Find where the given text appears and provide that cell's center as (x, y) coordinate. 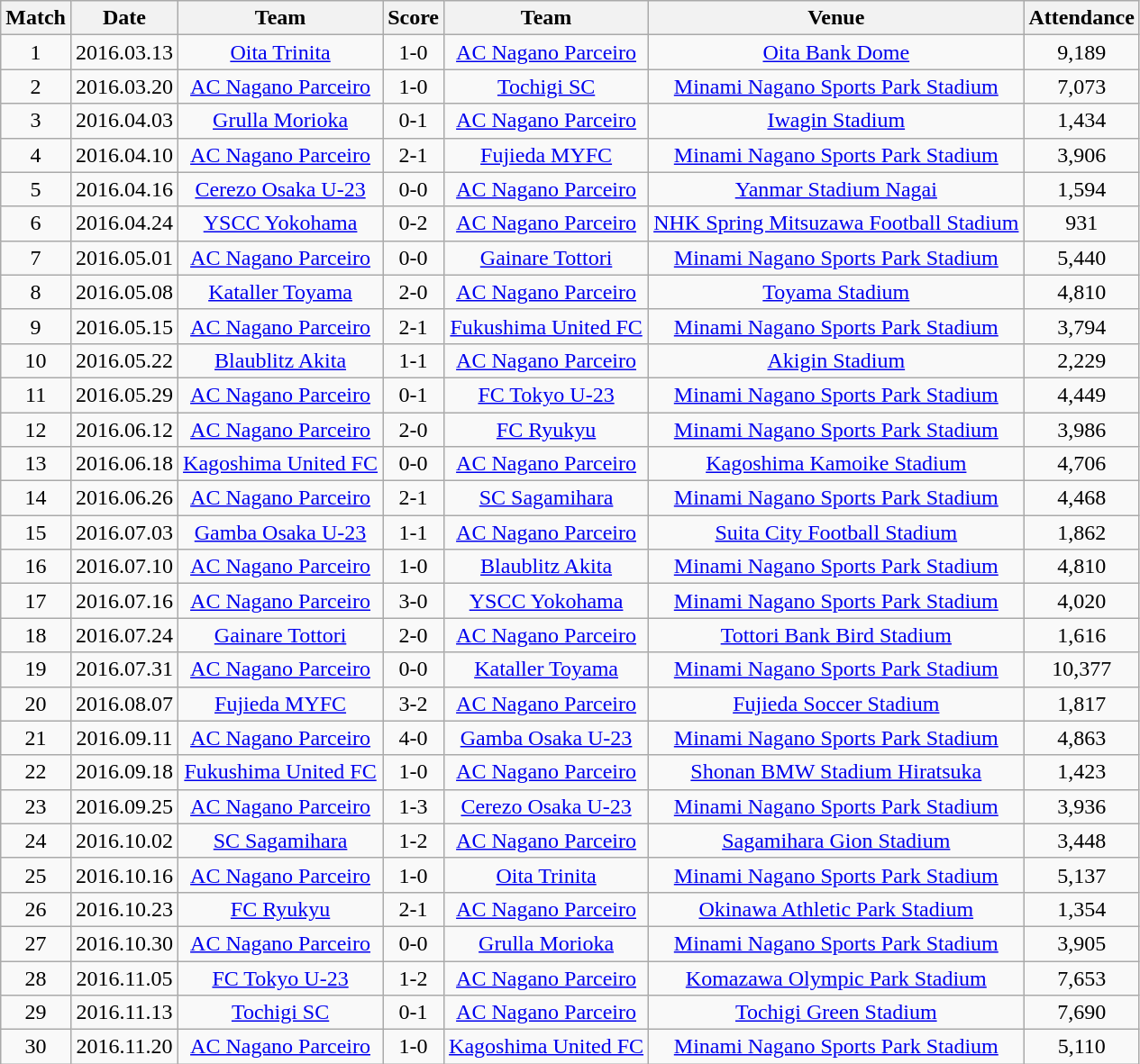
Attendance (1081, 18)
9 (36, 326)
4,449 (1081, 395)
Score (414, 18)
2016.09.18 (124, 772)
2016.03.13 (124, 52)
2016.11.13 (124, 1013)
2016.03.20 (124, 86)
1,354 (1081, 909)
Tochigi Green Stadium (836, 1013)
26 (36, 909)
5,440 (1081, 258)
2016.06.26 (124, 498)
NHK Spring Mitsuzawa Football Stadium (836, 223)
2016.05.08 (124, 292)
2016.06.18 (124, 464)
Fujieda Soccer Stadium (836, 704)
3,986 (1081, 430)
2 (36, 86)
2016.07.03 (124, 532)
12 (36, 430)
1-3 (414, 806)
3 (36, 121)
3,906 (1081, 155)
10 (36, 360)
Match (36, 18)
23 (36, 806)
7,073 (1081, 86)
22 (36, 772)
2016.10.02 (124, 841)
4 (36, 155)
20 (36, 704)
19 (36, 669)
4,020 (1081, 601)
Akigin Stadium (836, 360)
2016.10.16 (124, 875)
24 (36, 841)
Yanmar Stadium Nagai (836, 189)
3,794 (1081, 326)
5,110 (1081, 1047)
2016.04.24 (124, 223)
Sagamihara Gion Stadium (836, 841)
2016.06.12 (124, 430)
2016.05.22 (124, 360)
25 (36, 875)
1,434 (1081, 121)
6 (36, 223)
5 (36, 189)
30 (36, 1047)
13 (36, 464)
1 (36, 52)
2016.10.23 (124, 909)
Shonan BMW Stadium Hiratsuka (836, 772)
2016.07.24 (124, 635)
2016.05.15 (124, 326)
1,616 (1081, 635)
17 (36, 601)
Okinawa Athletic Park Stadium (836, 909)
2016.11.20 (124, 1047)
2016.05.29 (124, 395)
4-0 (414, 738)
2016.08.07 (124, 704)
3,905 (1081, 943)
4,706 (1081, 464)
2016.05.01 (124, 258)
28 (36, 978)
2016.09.11 (124, 738)
3-0 (414, 601)
10,377 (1081, 669)
21 (36, 738)
2016.07.31 (124, 669)
Suita City Football Stadium (836, 532)
5,137 (1081, 875)
Tottori Bank Bird Stadium (836, 635)
7,653 (1081, 978)
4,468 (1081, 498)
3,936 (1081, 806)
27 (36, 943)
2016.04.10 (124, 155)
2016.07.10 (124, 567)
11 (36, 395)
1,423 (1081, 772)
4,863 (1081, 738)
Toyama Stadium (836, 292)
2016.04.16 (124, 189)
7 (36, 258)
2,229 (1081, 360)
2016.09.25 (124, 806)
14 (36, 498)
Date (124, 18)
0-2 (414, 223)
2016.07.16 (124, 601)
Iwagin Stadium (836, 121)
7,690 (1081, 1013)
1,817 (1081, 704)
29 (36, 1013)
2016.04.03 (124, 121)
3,448 (1081, 841)
Komazawa Olympic Park Stadium (836, 978)
16 (36, 567)
931 (1081, 223)
18 (36, 635)
Oita Bank Dome (836, 52)
Kagoshima Kamoike Stadium (836, 464)
2016.10.30 (124, 943)
8 (36, 292)
3-2 (414, 704)
1,594 (1081, 189)
2016.11.05 (124, 978)
Venue (836, 18)
9,189 (1081, 52)
1,862 (1081, 532)
15 (36, 532)
